Determine the (X, Y) coordinate at the center of the cell enclosing the given text.  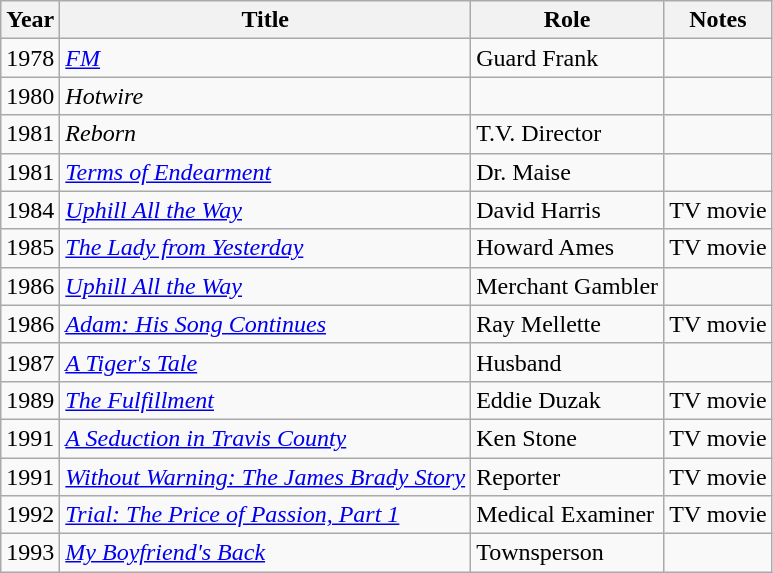
A Tiger's Tale (266, 362)
Terms of Endearment (266, 172)
Ray Mellette (568, 324)
Husband (568, 362)
Trial: The Price of Passion, Part 1 (266, 515)
A Seduction in Travis County (266, 438)
Medical Examiner (568, 515)
1984 (30, 210)
Role (568, 20)
Eddie Duzak (568, 400)
Adam: His Song Continues (266, 324)
Guard Frank (568, 58)
David Harris (568, 210)
FM (266, 58)
The Fulfillment (266, 400)
Reborn (266, 134)
Without Warning: The James Brady Story (266, 477)
Townsperson (568, 553)
1978 (30, 58)
1987 (30, 362)
My Boyfriend's Back (266, 553)
Year (30, 20)
1989 (30, 400)
Merchant Gambler (568, 286)
Ken Stone (568, 438)
1993 (30, 553)
1980 (30, 96)
T.V. Director (568, 134)
Hotwire (266, 96)
The Lady from Yesterday (266, 248)
Howard Ames (568, 248)
Reporter (568, 477)
Dr. Maise (568, 172)
Notes (718, 20)
1992 (30, 515)
1985 (30, 248)
Title (266, 20)
